Return (X, Y) of the center of cell containing provided text 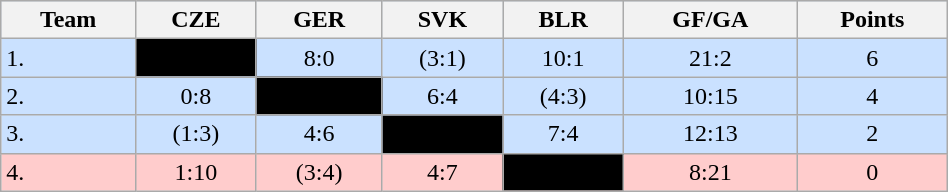
7:4 (564, 134)
BLR (564, 20)
0 (872, 172)
2 (872, 134)
4 (872, 96)
(3:1) (442, 58)
CZE (196, 20)
3. (68, 134)
4. (68, 172)
8:21 (710, 172)
12:13 (710, 134)
GER (319, 20)
1. (68, 58)
1:10 (196, 172)
6 (872, 58)
4:7 (442, 172)
4:6 (319, 134)
GF/GA (710, 20)
6:4 (442, 96)
(4:3) (564, 96)
21:2 (710, 58)
0:8 (196, 96)
Points (872, 20)
10:15 (710, 96)
10:1 (564, 58)
Team (68, 20)
SVK (442, 20)
8:0 (319, 58)
2. (68, 96)
(3:4) (319, 172)
(1:3) (196, 134)
